Return the [X, Y] coordinate for the center point of the cell that contains the specified text.  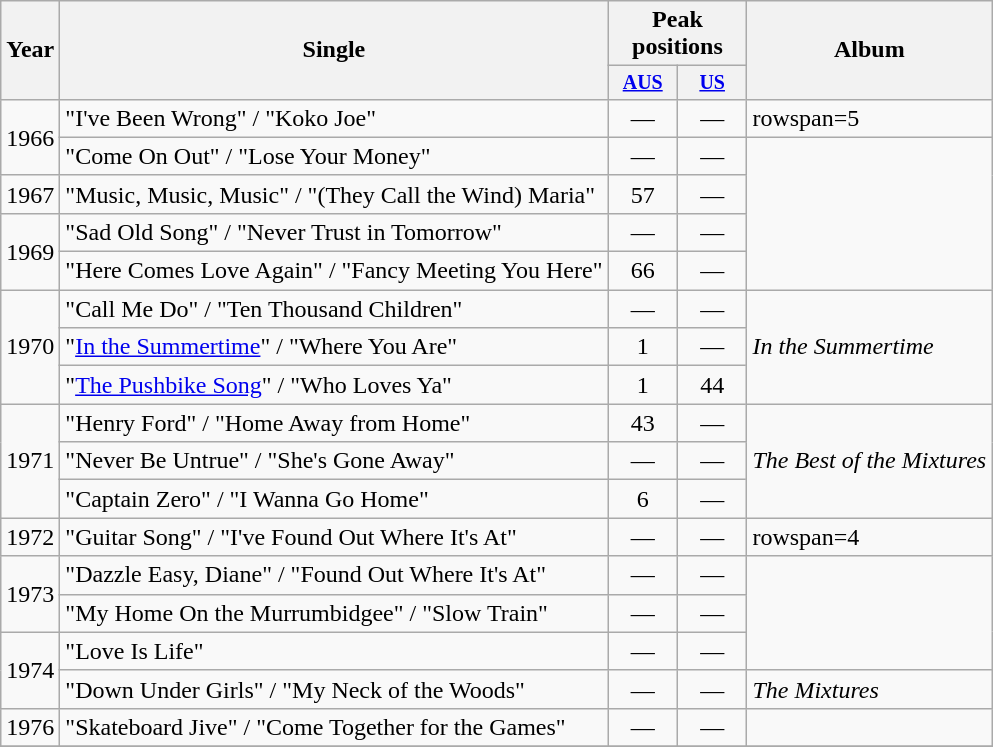
1969 [30, 251]
44 [712, 385]
"Captain Zero" / "I Wanna Go Home" [334, 499]
The Best of the Mixtures [870, 461]
"Sad Old Song" / "Never Trust in Tomorrow" [334, 232]
"Come On Out" / "Lose Your Money" [334, 156]
1967 [30, 194]
"Here Comes Love Again" / "Fancy Meeting You Here" [334, 271]
Single [334, 50]
"Love Is Life" [334, 651]
AUS [642, 82]
The Mixtures [870, 689]
"My Home On the Murrumbidgee" / "Slow Train" [334, 613]
1966 [30, 137]
1976 [30, 727]
1972 [30, 537]
"Call Me Do" / "Ten Thousand Children" [334, 309]
"Dazzle Easy, Diane" / "Found Out Where It's At" [334, 575]
In the Summertime [870, 347]
Peak positions [678, 34]
"I've Been Wrong" / "Koko Joe" [334, 118]
6 [642, 499]
"Never Be Untrue" / "She's Gone Away" [334, 461]
Album [870, 50]
"In the Summertime" / "Where You Are" [334, 347]
43 [642, 423]
rowspan=4 [870, 537]
1973 [30, 594]
rowspan=5 [870, 118]
"Music, Music, Music" / "(They Call the Wind) Maria" [334, 194]
1970 [30, 347]
1974 [30, 670]
1971 [30, 461]
66 [642, 271]
"Henry Ford" / "Home Away from Home" [334, 423]
US [712, 82]
Year [30, 50]
57 [642, 194]
"Guitar Song" / "I've Found Out Where It's At" [334, 537]
"Down Under Girls" / "My Neck of the Woods" [334, 689]
"The Pushbike Song" / "Who Loves Ya" [334, 385]
"Skateboard Jive" / "Come Together for the Games" [334, 727]
